Detect which cell encompasses the target text, then output its (X, Y) center coordinate. 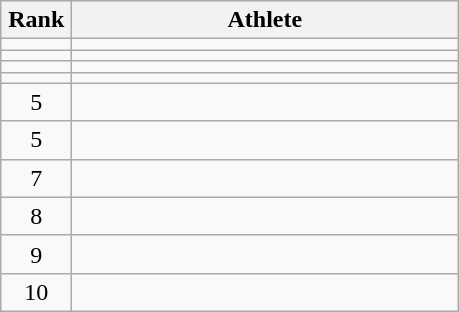
10 (36, 292)
7 (36, 178)
Rank (36, 20)
9 (36, 254)
8 (36, 216)
Athlete (265, 20)
